Capture the cell that displays the provided text and extract its [x, y] central coordinate. 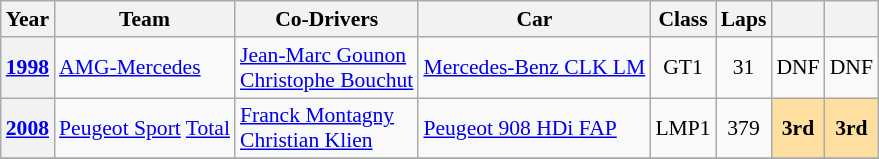
Team [144, 19]
LMP1 [682, 128]
Car [534, 19]
Franck Montagny Christian Klien [326, 128]
2008 [28, 128]
Class [682, 19]
AMG-Mercedes [144, 68]
Peugeot Sport Total [144, 128]
Jean-Marc Gounon Christophe Bouchut [326, 68]
GT1 [682, 68]
Co-Drivers [326, 19]
31 [744, 68]
Mercedes-Benz CLK LM [534, 68]
1998 [28, 68]
Laps [744, 19]
Year [28, 19]
Peugeot 908 HDi FAP [534, 128]
379 [744, 128]
